Output the [X, Y] coordinate of the center of the cell containing the given text.  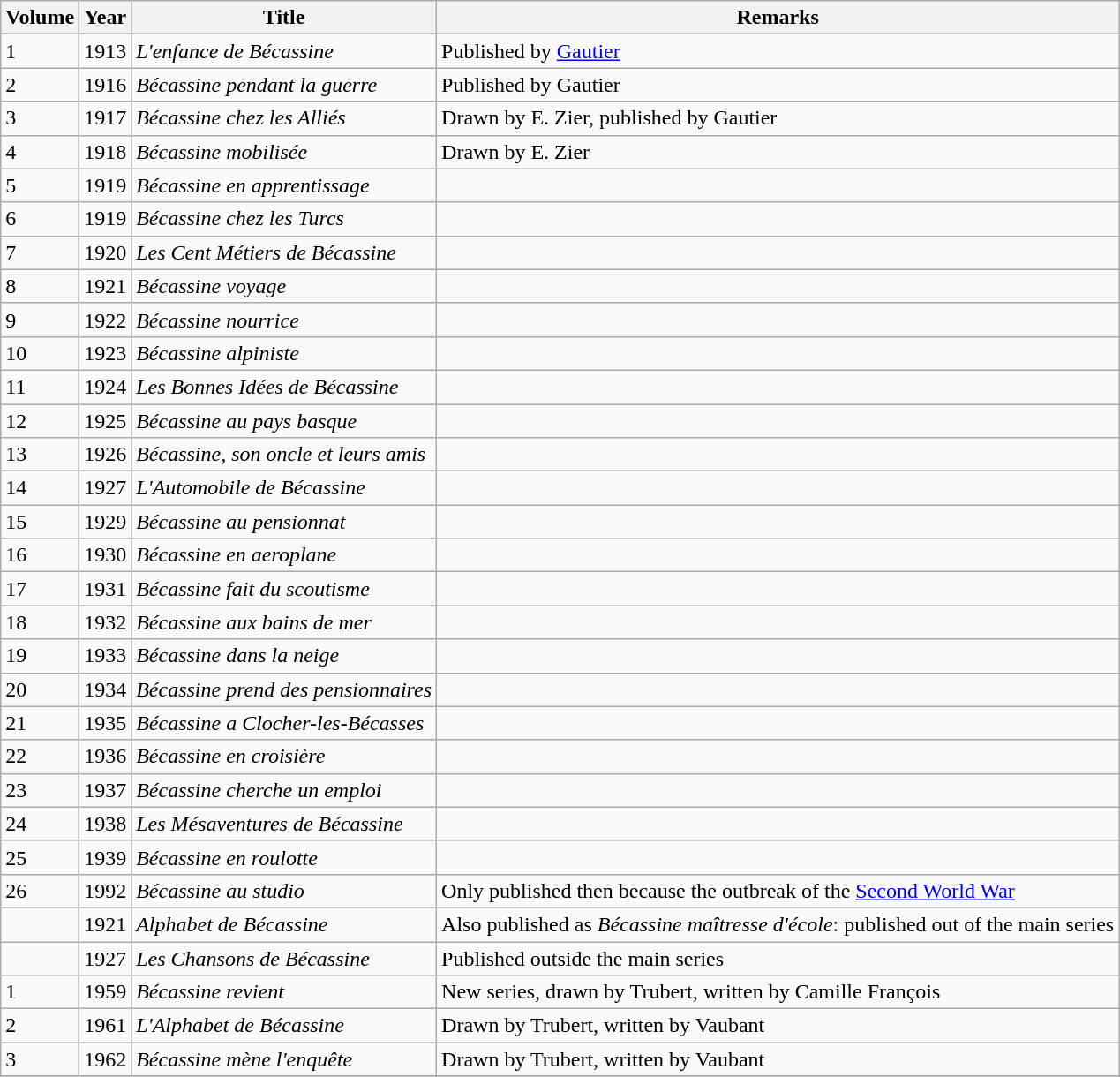
14 [41, 488]
L'Automobile de Bécassine [284, 488]
Drawn by E. Zier [778, 152]
16 [41, 555]
Bécassine dans la neige [284, 656]
Bécassine a Clocher-les-Bécasses [284, 723]
Remarks [778, 18]
1920 [106, 252]
1913 [106, 51]
1932 [106, 622]
8 [41, 286]
1959 [106, 992]
1918 [106, 152]
Les Bonnes Idées de Bécassine [284, 387]
Bécassine fait du scoutisme [284, 589]
19 [41, 656]
1917 [106, 118]
21 [41, 723]
Les Mésaventures de Bécassine [284, 824]
25 [41, 857]
Bécassine aux bains de mer [284, 622]
Bécassine alpiniste [284, 353]
1930 [106, 555]
1962 [106, 1059]
13 [41, 455]
17 [41, 589]
9 [41, 320]
Alphabet de Bécassine [284, 924]
12 [41, 421]
Bécassine voyage [284, 286]
1992 [106, 891]
Published outside the main series [778, 958]
Bécassine, son oncle et leurs amis [284, 455]
Bécassine mène l'enquête [284, 1059]
1926 [106, 455]
10 [41, 353]
Bécassine prend des pensionnaires [284, 689]
1924 [106, 387]
Bécassine en roulotte [284, 857]
1929 [106, 522]
Also published as Bécassine maîtresse d'école: published out of the main series [778, 924]
Bécassine en aeroplane [284, 555]
15 [41, 522]
Only published then because the outbreak of the Second World War [778, 891]
Bécassine pendant la guerre [284, 85]
1933 [106, 656]
22 [41, 757]
1934 [106, 689]
Bécassine chez les Alliés [284, 118]
Year [106, 18]
Bécassine en croisière [284, 757]
Les Chansons de Bécassine [284, 958]
1931 [106, 589]
Bécassine en apprentissage [284, 185]
1938 [106, 824]
1916 [106, 85]
Bécassine mobilisée [284, 152]
Bécassine au studio [284, 891]
18 [41, 622]
Bécassine cherche un emploi [284, 790]
Title [284, 18]
23 [41, 790]
5 [41, 185]
6 [41, 219]
1923 [106, 353]
1922 [106, 320]
Volume [41, 18]
4 [41, 152]
1961 [106, 1026]
New series, drawn by Trubert, written by Camille François [778, 992]
Bécassine revient [284, 992]
1925 [106, 421]
1937 [106, 790]
26 [41, 891]
1936 [106, 757]
1939 [106, 857]
Bécassine chez les Turcs [284, 219]
20 [41, 689]
24 [41, 824]
11 [41, 387]
L'enfance de Bécassine [284, 51]
1935 [106, 723]
L'Alphabet de Bécassine [284, 1026]
Bécassine nourrice [284, 320]
Bécassine au pensionnat [284, 522]
Les Cent Métiers de Bécassine [284, 252]
7 [41, 252]
Drawn by E. Zier, published by Gautier [778, 118]
Bécassine au pays basque [284, 421]
